Extract the [X, Y] coordinate from the center of the cell holding the provided text.  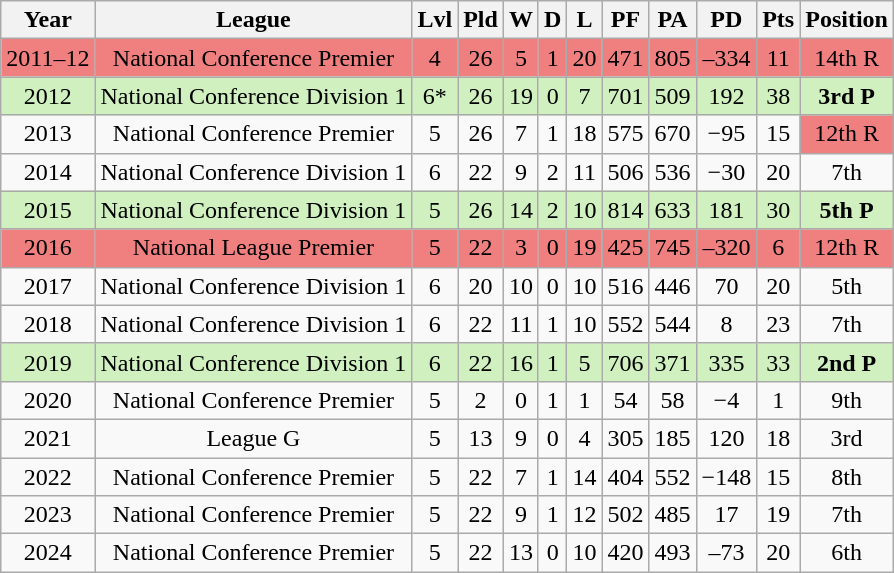
814 [626, 210]
League G [254, 438]
8 [726, 324]
Pld [481, 20]
181 [726, 210]
471 [626, 58]
805 [672, 58]
L [584, 20]
2022 [48, 477]
17 [726, 515]
16 [520, 362]
575 [626, 134]
3rd [847, 438]
706 [626, 362]
2011–12 [48, 58]
58 [672, 400]
D [552, 20]
544 [672, 324]
PD [726, 20]
9th [847, 400]
54 [626, 400]
–73 [726, 553]
536 [672, 172]
485 [672, 515]
League [254, 20]
14th R [847, 58]
420 [626, 553]
2021 [48, 438]
2016 [48, 248]
371 [672, 362]
PA [672, 20]
446 [672, 286]
2023 [48, 515]
Year [48, 20]
2013 [48, 134]
404 [626, 477]
−30 [726, 172]
12 [584, 515]
Position [847, 20]
Pts [778, 20]
–334 [726, 58]
185 [672, 438]
6* [435, 96]
2019 [48, 362]
506 [626, 172]
2020 [48, 400]
745 [672, 248]
701 [626, 96]
633 [672, 210]
–320 [726, 248]
2024 [48, 553]
2015 [48, 210]
Lvl [435, 20]
516 [626, 286]
−4 [726, 400]
425 [626, 248]
National League Premier [254, 248]
2017 [48, 286]
70 [726, 286]
23 [778, 324]
2014 [48, 172]
493 [672, 553]
PF [626, 20]
−95 [726, 134]
305 [626, 438]
38 [778, 96]
335 [726, 362]
2012 [48, 96]
8th [847, 477]
509 [672, 96]
3rd P [847, 96]
W [520, 20]
5th [847, 286]
−148 [726, 477]
33 [778, 362]
670 [672, 134]
2nd P [847, 362]
502 [626, 515]
120 [726, 438]
3 [520, 248]
6th [847, 553]
30 [778, 210]
2018 [48, 324]
5th P [847, 210]
192 [726, 96]
